Detect which cell encompasses the target text, then output its (X, Y) center coordinate. 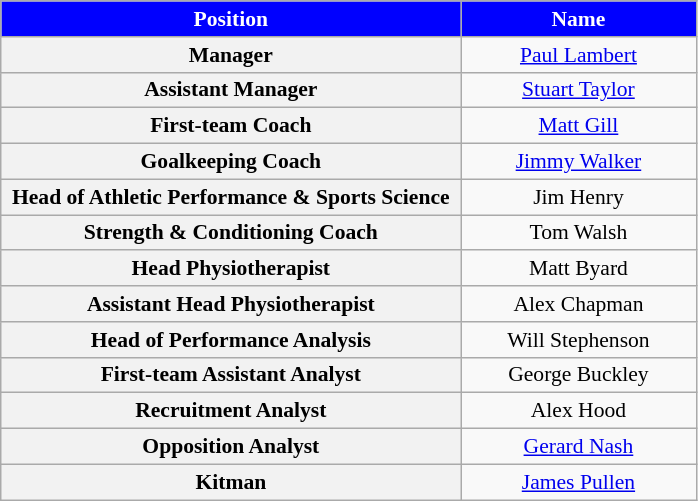
First-team Coach (231, 126)
Head Physiotherapist (231, 269)
Manager (231, 55)
Head of Athletic Performance & Sports Science (231, 197)
Matt Byard (578, 269)
Gerard Nash (578, 447)
First-team Assistant Analyst (231, 375)
Recruitment Analyst (231, 411)
Jim Henry (578, 197)
Will Stephenson (578, 340)
Alex Hood (578, 411)
Stuart Taylor (578, 90)
Name (578, 19)
Goalkeeping Coach (231, 162)
Opposition Analyst (231, 447)
Head of Performance Analysis (231, 340)
Alex Chapman (578, 304)
Tom Walsh (578, 233)
Strength & Conditioning Coach (231, 233)
Kitman (231, 482)
Position (231, 19)
Assistant Manager (231, 90)
James Pullen (578, 482)
George Buckley (578, 375)
Assistant Head Physiotherapist (231, 304)
Jimmy Walker (578, 162)
Matt Gill (578, 126)
Paul Lambert (578, 55)
